Search for the cell housing the specified text and yield its (x, y) center coordinate. 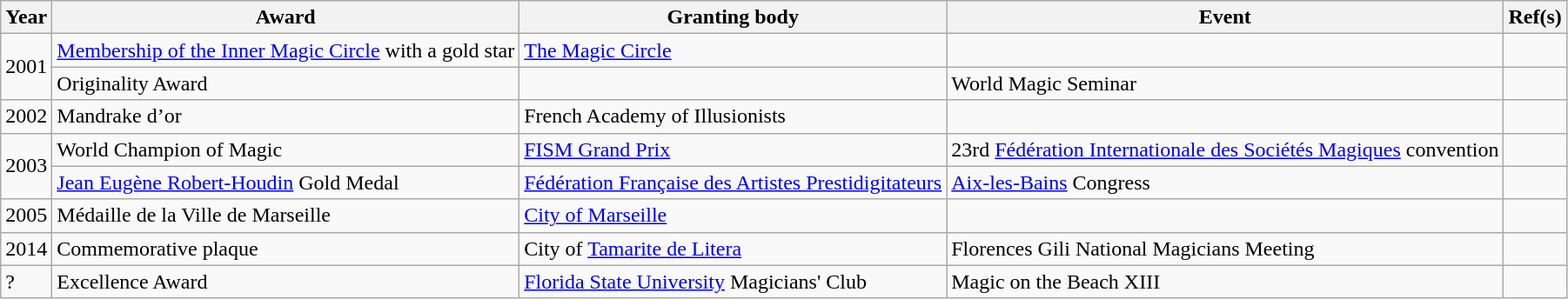
Excellence Award (285, 282)
2002 (26, 116)
23rd Fédération Internationale des Sociétés Magiques convention (1225, 149)
World Champion of Magic (285, 149)
French Academy of Illusionists (733, 116)
Ref(s) (1535, 17)
City of Tamarite de Litera (733, 249)
2014 (26, 249)
Granting body (733, 17)
2001 (26, 67)
Florences Gili National Magicians Meeting (1225, 249)
FISM Grand Prix (733, 149)
Fédération Française des Artistes Prestidigitateurs (733, 183)
Florida State University Magicians' Club (733, 282)
Membership of the Inner Magic Circle with a gold star (285, 50)
Aix-les-Bains Congress (1225, 183)
Jean Eugène Robert-Houdin Gold Medal (285, 183)
World Magic Seminar (1225, 83)
The Magic Circle (733, 50)
Médaille de la Ville de Marseille (285, 216)
Award (285, 17)
City of Marseille (733, 216)
Event (1225, 17)
Commemorative plaque (285, 249)
Mandrake d’or (285, 116)
Magic on the Beach XIII (1225, 282)
2003 (26, 166)
? (26, 282)
Originality Award (285, 83)
Year (26, 17)
2005 (26, 216)
